Provide the [x, y] coordinate of the cell's center where the given text is located.  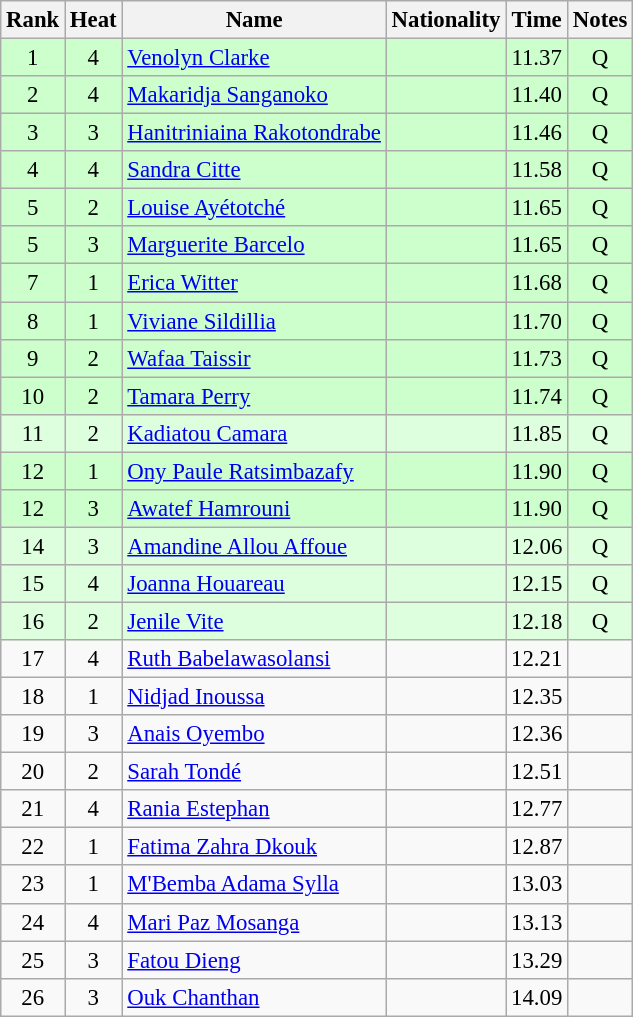
14 [33, 546]
19 [33, 734]
13.03 [537, 885]
12.77 [537, 809]
25 [33, 960]
Venolyn Clarke [254, 58]
11.68 [537, 283]
Sandra Citte [254, 170]
24 [33, 922]
7 [33, 283]
11.85 [537, 433]
15 [33, 584]
12.21 [537, 659]
Wafaa Taissir [254, 358]
10 [33, 396]
Rania Estephan [254, 809]
Jenile Vite [254, 621]
13.13 [537, 922]
Fatou Dieng [254, 960]
11.46 [537, 133]
Makaridja Sanganoko [254, 95]
Rank [33, 20]
Ouk Chanthan [254, 997]
13.29 [537, 960]
11.73 [537, 358]
12.15 [537, 584]
Time [537, 20]
11.70 [537, 321]
11.37 [537, 58]
Tamara Perry [254, 396]
11.40 [537, 95]
11.58 [537, 170]
Sarah Tondé [254, 772]
Marguerite Barcelo [254, 245]
Louise Ayétotché [254, 208]
14.09 [537, 997]
Fatima Zahra Dkouk [254, 847]
8 [33, 321]
12.51 [537, 772]
Heat [94, 20]
22 [33, 847]
Mari Paz Mosanga [254, 922]
26 [33, 997]
Ony Paule Ratsimbazafy [254, 471]
12.35 [537, 697]
12.36 [537, 734]
Amandine Allou Affoue [254, 546]
9 [33, 358]
21 [33, 809]
Nidjad Inoussa [254, 697]
18 [33, 697]
12.18 [537, 621]
12.87 [537, 847]
Hanitriniaina Rakotondrabe [254, 133]
Ruth Babelawasolansi [254, 659]
Joanna Houareau [254, 584]
16 [33, 621]
11.74 [537, 396]
20 [33, 772]
Nationality [446, 20]
Name [254, 20]
11 [33, 433]
Awatef Hamrouni [254, 509]
12.06 [537, 546]
17 [33, 659]
Erica Witter [254, 283]
Notes [600, 20]
Kadiatou Camara [254, 433]
Anais Oyembo [254, 734]
Viviane Sildillia [254, 321]
23 [33, 885]
M'Bemba Adama Sylla [254, 885]
